Identify which cell holds the provided text, then report its (X, Y) central coordinate. 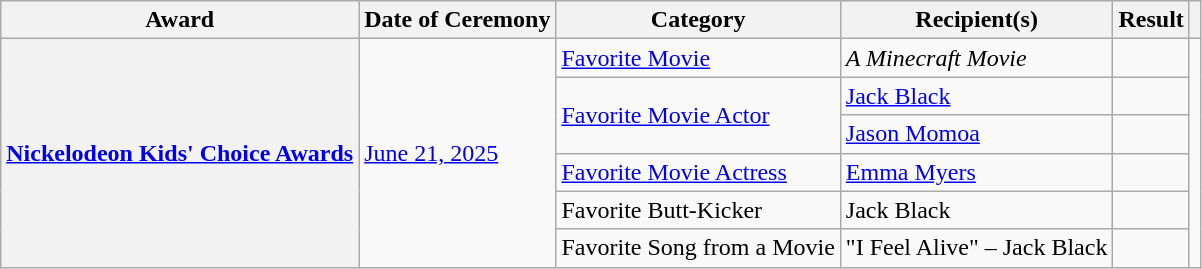
Favorite Movie Actress (698, 172)
Category (698, 20)
Favorite Movie Actor (698, 115)
Favorite Song from a Movie (698, 248)
Favorite Movie (698, 58)
Favorite Butt-Kicker (698, 210)
A Minecraft Movie (976, 58)
Result (1151, 20)
June 21, 2025 (458, 153)
"I Feel Alive" – Jack Black (976, 248)
Emma Myers (976, 172)
Recipient(s) (976, 20)
Award (180, 20)
Jason Momoa (976, 134)
Nickelodeon Kids' Choice Awards (180, 153)
Date of Ceremony (458, 20)
